For the text-containing cell, return its midpoint in [X, Y] coordinate format. 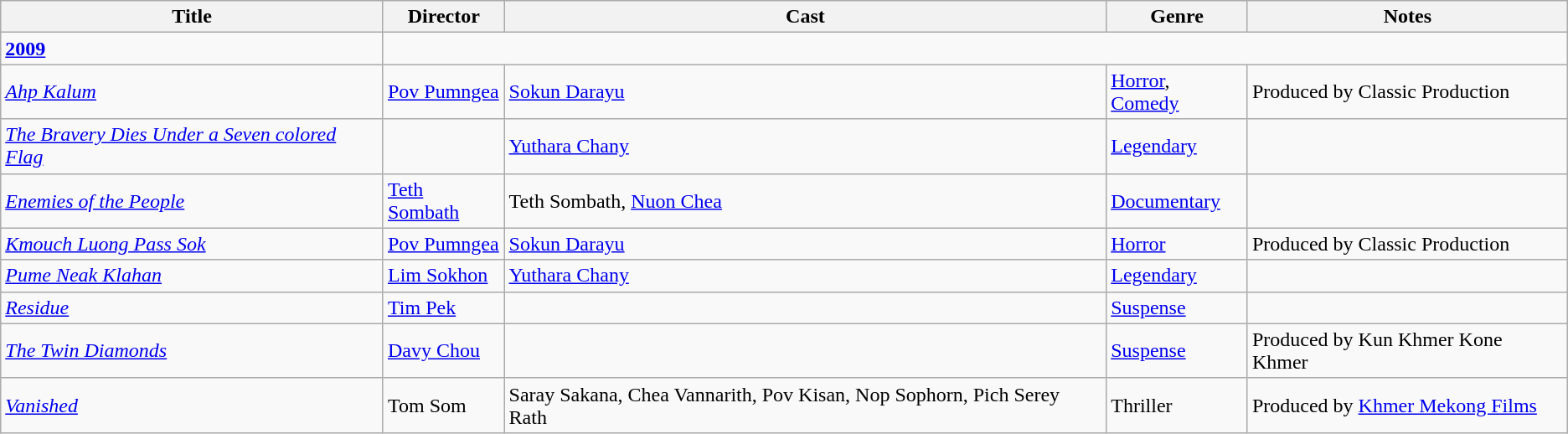
Pume Neak Klahan [193, 276]
Ahp Kalum [193, 92]
The Twin Diamonds [193, 350]
Tom Som [444, 406]
Vanished [193, 406]
Horror [1178, 244]
Saray Sakana, Chea Vannarith, Pov Kisan, Nop Sophorn, Pich Serey Rath [806, 406]
Tim Pek [444, 307]
Notes [1407, 17]
Documentary [1178, 201]
Produced by Kun Khmer Kone Khmer [1407, 350]
Teth Sombath [444, 201]
Director [444, 17]
Title [193, 17]
Thriller [1178, 406]
Genre [1178, 17]
The Bravery Dies Under a Seven colored Flag [193, 146]
Horror, Comedy [1178, 92]
Lim Sokhon [444, 276]
Davy Chou [444, 350]
Enemies of the People [193, 201]
Residue [193, 307]
Produced by Khmer Mekong Films [1407, 406]
2009 [193, 49]
Kmouch Luong Pass Sok [193, 244]
Teth Sombath, Nuon Chea [806, 201]
Cast [806, 17]
